Identify which cell holds the provided text, then report its (X, Y) central coordinate. 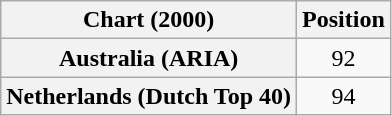
Chart (2000) (149, 20)
Netherlands (Dutch Top 40) (149, 96)
94 (344, 96)
Position (344, 20)
Australia (ARIA) (149, 58)
92 (344, 58)
